Pinpoint the cell where the given text exists, returning its (x, y) midpoint coordinate. 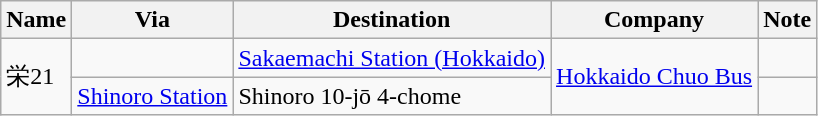
Note (788, 20)
Shinoro Station (152, 96)
栄21 (36, 77)
Sakaemachi Station (Hokkaido) (392, 58)
Company (654, 20)
Shinoro 10-jō 4-chome (392, 96)
Destination (392, 20)
Hokkaido Chuo Bus (654, 77)
Via (152, 20)
Name (36, 20)
